Search for the cell housing the specified text and yield its [X, Y] center coordinate. 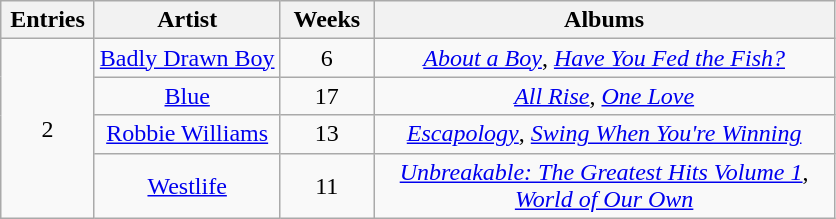
Entries [48, 20]
All Rise, One Love [604, 96]
About a Boy, Have You Fed the Fish? [604, 58]
Escapology, Swing When You're Winning [604, 134]
2 [48, 128]
Blue [187, 96]
Badly Drawn Boy [187, 58]
Artist [187, 20]
Weeks [327, 20]
13 [327, 134]
Unbreakable: The Greatest Hits Volume 1, World of Our Own [604, 186]
6 [327, 58]
11 [327, 186]
Westlife [187, 186]
Robbie Williams [187, 134]
Albums [604, 20]
17 [327, 96]
